From the cell containing the given text, extract its center point as (X, Y) coordinate. 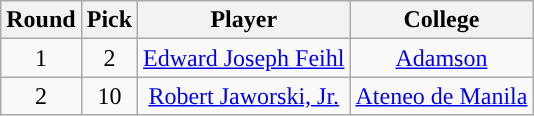
10 (109, 96)
Adamson (442, 58)
Edward Joseph Feihl (244, 58)
Robert Jaworski, Jr. (244, 96)
College (442, 20)
1 (41, 58)
Round (41, 20)
Ateneo de Manila (442, 96)
Player (244, 20)
Pick (109, 20)
